Detect which cell encompasses the target text, then output its (x, y) center coordinate. 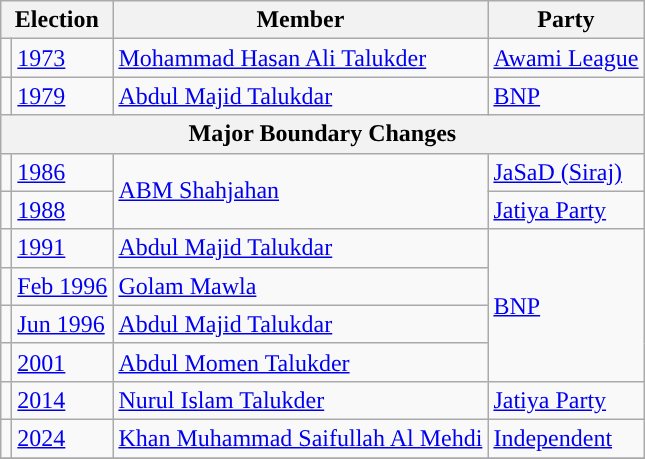
1988 (62, 210)
2001 (62, 362)
Nurul Islam Talukder (300, 400)
Awami League (566, 58)
JaSaD (Siraj) (566, 172)
2014 (62, 400)
Abdul Momen Talukder (300, 362)
Khan Muhammad Saifullah Al Mehdi (300, 438)
Jun 1996 (62, 324)
Mohammad Hasan Ali Talukder (300, 58)
Election (57, 20)
2024 (62, 438)
Major Boundary Changes (322, 134)
1986 (62, 172)
Golam Mawla (300, 286)
1991 (62, 248)
Independent (566, 438)
1973 (62, 58)
ABM Shahjahan (300, 191)
Party (566, 20)
Feb 1996 (62, 286)
Member (300, 20)
1979 (62, 96)
